For the text-containing cell, return its midpoint in (x, y) coordinate format. 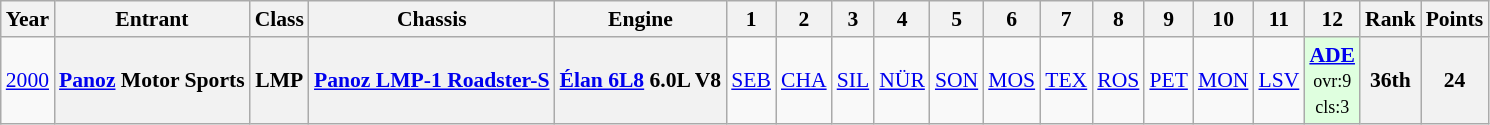
Panoz LMP-1 Roadster-S (432, 80)
Points (1455, 19)
Year (28, 19)
5 (956, 19)
LSV (1278, 80)
11 (1278, 19)
8 (1118, 19)
ADEovr:9cls:3 (1332, 80)
Élan 6L8 6.0L V8 (641, 80)
SIL (854, 80)
12 (1332, 19)
24 (1455, 80)
Class (280, 19)
Engine (641, 19)
1 (751, 19)
2000 (28, 80)
Chassis (432, 19)
9 (1168, 19)
SEB (751, 80)
2 (804, 19)
NÜR (902, 80)
Rank (1390, 19)
ROS (1118, 80)
MOS (1012, 80)
7 (1066, 19)
CHA (804, 80)
Panoz Motor Sports (152, 80)
3 (854, 19)
Entrant (152, 19)
TEX (1066, 80)
10 (1224, 19)
36th (1390, 80)
PET (1168, 80)
6 (1012, 19)
4 (902, 19)
LMP (280, 80)
SON (956, 80)
MON (1224, 80)
